Return the (x, y) coordinate for the center point of the cell that contains the specified text.  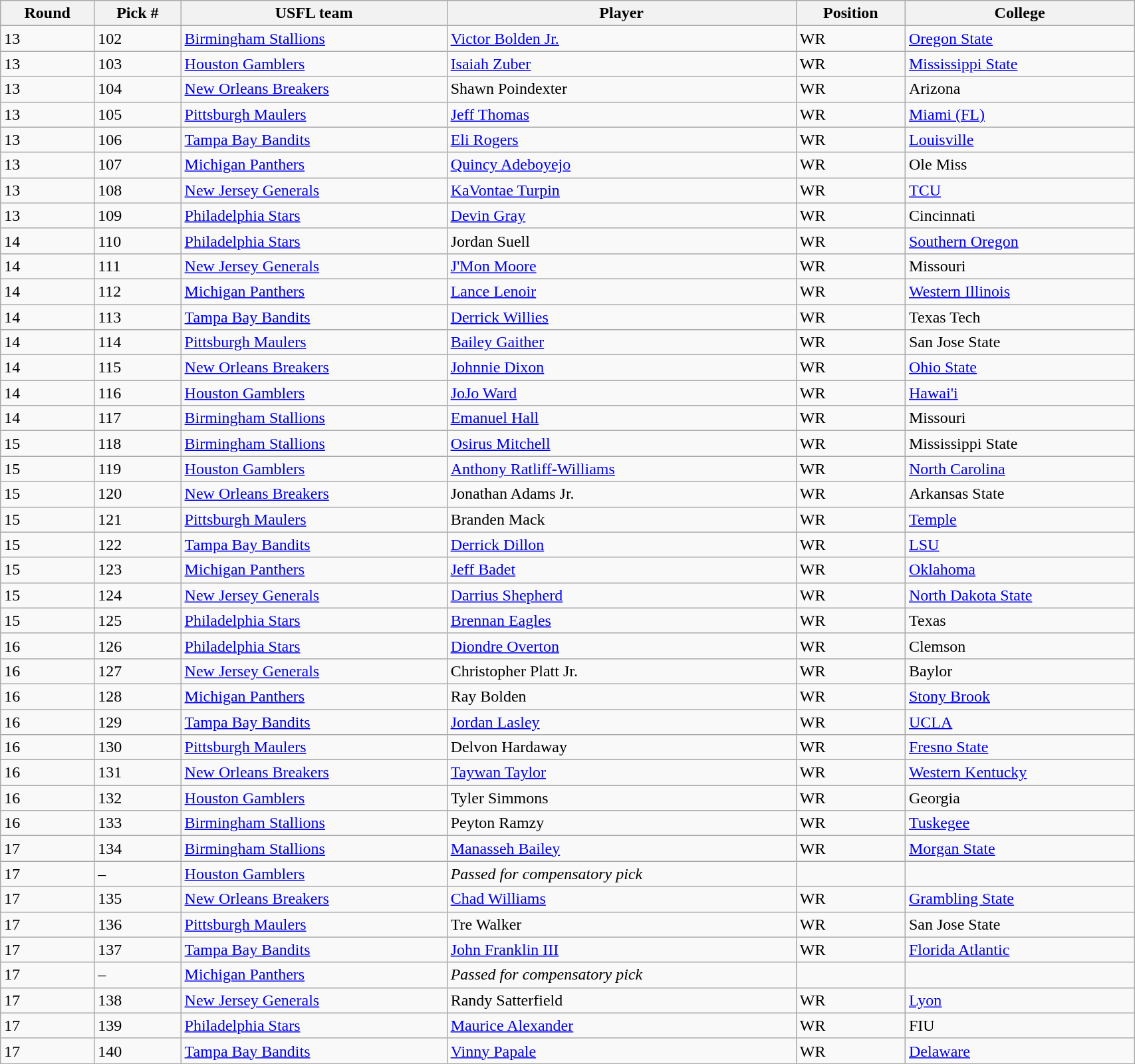
Ohio State (1019, 368)
103 (138, 64)
Western Illinois (1019, 291)
Georgia (1019, 798)
120 (138, 494)
135 (138, 899)
Branden Mack (621, 519)
Western Kentucky (1019, 773)
Tre Walker (621, 924)
Eli Rogers (621, 140)
Vinny Papale (621, 1051)
104 (138, 89)
College (1019, 13)
Texas (1019, 620)
Derrick Willies (621, 317)
Jeff Badet (621, 570)
Cincinnati (1019, 215)
Ole Miss (1019, 165)
Bailey Gaither (621, 342)
127 (138, 671)
Derrick Dillon (621, 545)
North Dakota State (1019, 595)
Delvon Hardaway (621, 747)
USFL team (314, 13)
Louisville (1019, 140)
Jordan Suell (621, 241)
Baylor (1019, 671)
Grambling State (1019, 899)
Randy Satterfield (621, 1000)
Victor Bolden Jr. (621, 39)
133 (138, 823)
Player (621, 13)
Chad Williams (621, 899)
112 (138, 291)
Hawai'i (1019, 393)
Lyon (1019, 1000)
Oklahoma (1019, 570)
JoJo Ward (621, 393)
Quincy Adeboyejo (621, 165)
102 (138, 39)
140 (138, 1051)
Shawn Poindexter (621, 89)
114 (138, 342)
Taywan Taylor (621, 773)
LSU (1019, 545)
137 (138, 950)
116 (138, 393)
125 (138, 620)
139 (138, 1025)
Devin Gray (621, 215)
Round (48, 13)
136 (138, 924)
Tuskegee (1019, 823)
Fresno State (1019, 747)
Osirus Mitchell (621, 444)
Manasseh Bailey (621, 849)
Maurice Alexander (621, 1025)
J'Mon Moore (621, 266)
Johnnie Dixon (621, 368)
UCLA (1019, 722)
Ray Bolden (621, 696)
Lance Lenoir (621, 291)
TCU (1019, 190)
122 (138, 545)
105 (138, 114)
Tyler Simmons (621, 798)
Position (850, 13)
131 (138, 773)
Temple (1019, 519)
Jeff Thomas (621, 114)
134 (138, 849)
Diondre Overton (621, 646)
John Franklin III (621, 950)
138 (138, 1000)
126 (138, 646)
129 (138, 722)
124 (138, 595)
121 (138, 519)
115 (138, 368)
110 (138, 241)
FIU (1019, 1025)
107 (138, 165)
Arkansas State (1019, 494)
108 (138, 190)
Anthony Ratliff-Williams (621, 469)
Christopher Platt Jr. (621, 671)
130 (138, 747)
Isaiah Zuber (621, 64)
Oregon State (1019, 39)
Texas Tech (1019, 317)
Darrius Shepherd (621, 595)
Morgan State (1019, 849)
Emanuel Hall (621, 418)
109 (138, 215)
Stony Brook (1019, 696)
117 (138, 418)
128 (138, 696)
Arizona (1019, 89)
132 (138, 798)
Peyton Ramzy (621, 823)
111 (138, 266)
Clemson (1019, 646)
Pick # (138, 13)
119 (138, 469)
KaVontae Turpin (621, 190)
Florida Atlantic (1019, 950)
113 (138, 317)
106 (138, 140)
Delaware (1019, 1051)
North Carolina (1019, 469)
Brennan Eagles (621, 620)
Jonathan Adams Jr. (621, 494)
118 (138, 444)
Miami (FL) (1019, 114)
Jordan Lasley (621, 722)
Southern Oregon (1019, 241)
123 (138, 570)
